Find where the given text appears and provide that cell's center as [X, Y] coordinate. 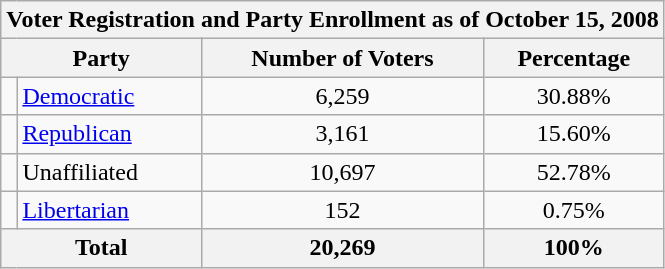
20,269 [343, 248]
52.78% [574, 172]
Party [102, 58]
Percentage [574, 58]
3,161 [343, 134]
0.75% [574, 210]
Number of Voters [343, 58]
Libertarian [110, 210]
10,697 [343, 172]
Republican [110, 134]
152 [343, 210]
Total [102, 248]
Voter Registration and Party Enrollment as of October 15, 2008 [332, 20]
15.60% [574, 134]
100% [574, 248]
6,259 [343, 96]
Unaffiliated [110, 172]
Democratic [110, 96]
30.88% [574, 96]
